Return the [X, Y] coordinate for the center point of the cell that contains the specified text.  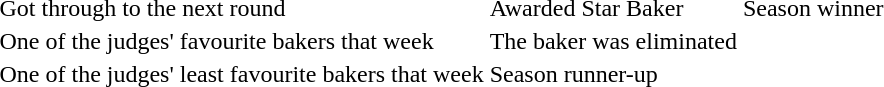
The baker was eliminated [613, 41]
